Scan for the cell matching the given text and deliver its [x, y] coordinate at center. 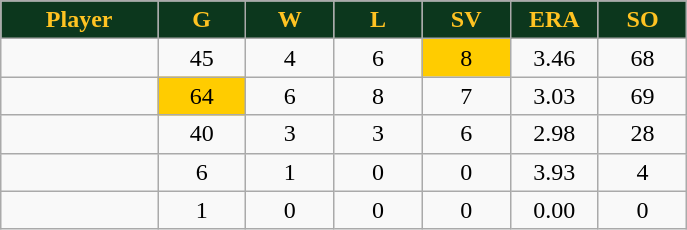
G [202, 20]
3.46 [554, 58]
3.03 [554, 96]
28 [642, 134]
2.98 [554, 134]
45 [202, 58]
SO [642, 20]
7 [466, 96]
68 [642, 58]
W [290, 20]
L [378, 20]
69 [642, 96]
ERA [554, 20]
3.93 [554, 172]
Player [80, 20]
64 [202, 96]
SV [466, 20]
0.00 [554, 210]
40 [202, 134]
